Determine the (x, y) coordinate at the center of the cell enclosing the given text.  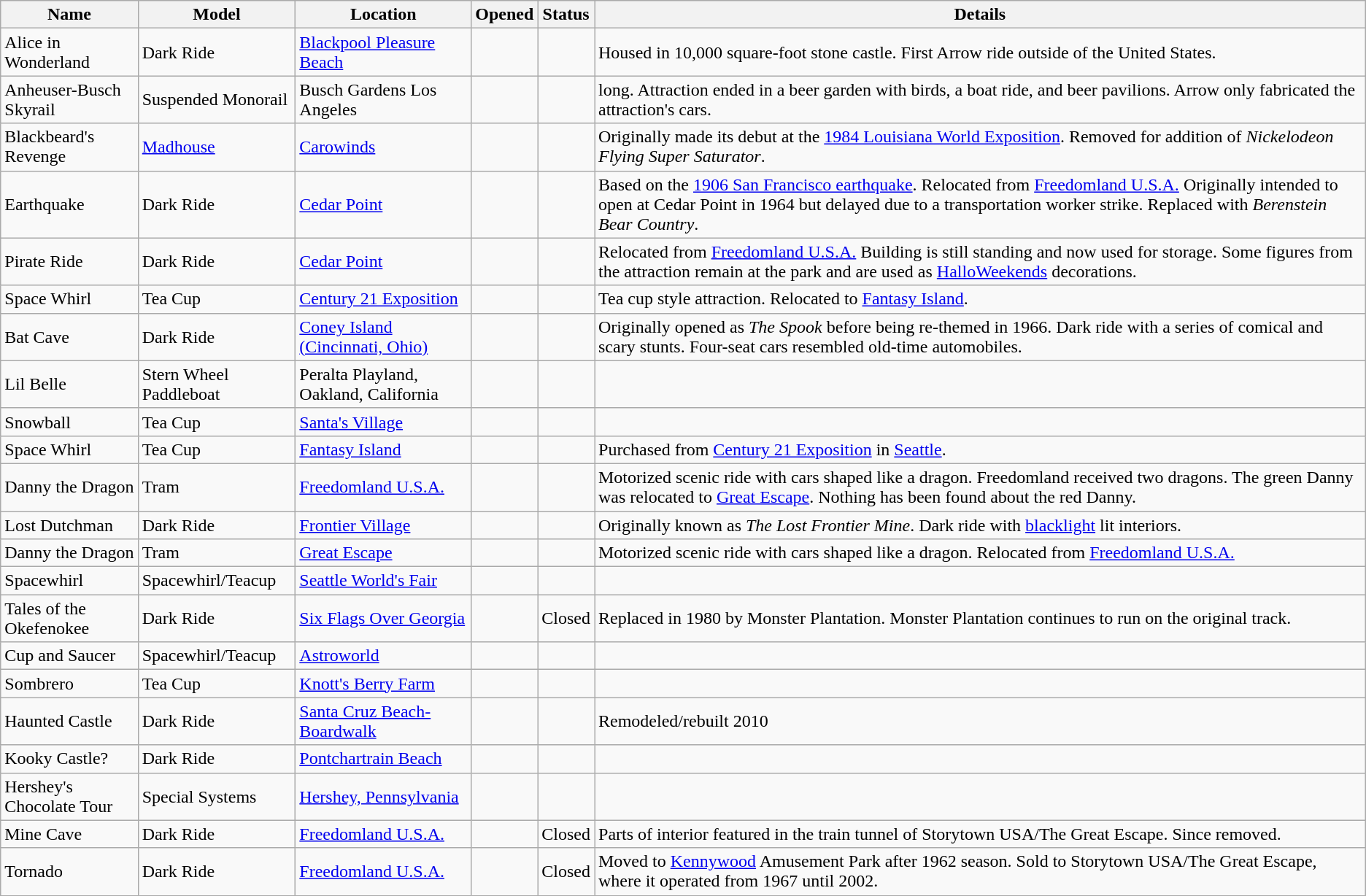
Knott's Berry Farm (384, 684)
Santa's Village (384, 422)
Tornado (69, 871)
Special Systems (217, 797)
Haunted Castle (69, 721)
Pontchartrain Beach (384, 759)
Earthquake (69, 204)
Anheuser-Busch Skyrail (69, 99)
Lil Belle (69, 384)
Busch Gardens Los Angeles (384, 99)
Peralta Playland, Oakland, California (384, 384)
Coney Island (Cincinnati, Ohio) (384, 337)
Hershey's Chocolate Tour (69, 797)
Carowinds (384, 147)
Tales of the Okefenokee (69, 619)
Hershey, Pennsylvania (384, 797)
Stern Wheel Paddleboat (217, 384)
Blackbeard's Revenge (69, 147)
Purchased from Century 21 Exposition in Seattle. (979, 449)
Tea cup style attraction. Relocated to Fantasy Island. (979, 299)
Snowball (69, 422)
Astroworld (384, 656)
Housed in 10,000 square-foot stone castle. First Arrow ride outside of the United States. (979, 53)
Pirate Ride (69, 261)
long. Attraction ended in a beer garden with birds, a boat ride, and beer pavilions. Arrow only fabricated the attraction's cars. (979, 99)
Santa Cruz Beach-Boardwalk (384, 721)
Motorized scenic ride with cars shaped like a dragon. Relocated from Freedomland U.S.A. (979, 553)
Originally known as The Lost Frontier Mine. Dark ride with blacklight lit interiors. (979, 525)
Sombrero (69, 684)
Suspended Monorail (217, 99)
Bat Cave (69, 337)
Six Flags Over Georgia (384, 619)
Spacewhirl (69, 581)
Cup and Saucer (69, 656)
Lost Dutchman (69, 525)
Alice in Wonderland (69, 53)
Blackpool Pleasure Beach (384, 53)
Location (384, 15)
Model (217, 15)
Frontier Village (384, 525)
Great Escape (384, 553)
Fantasy Island (384, 449)
Parts of interior featured in the train tunnel of Storytown USA/The Great Escape. Since removed. (979, 834)
Details (979, 15)
Mine Cave (69, 834)
Moved to Kennywood Amusement Park after 1962 season. Sold to Storytown USA/The Great Escape, where it operated from 1967 until 2002. (979, 871)
Remodeled/rebuilt 2010 (979, 721)
Replaced in 1980 by Monster Plantation. Monster Plantation continues to run on the original track. (979, 619)
Madhouse (217, 147)
Kooky Castle? (69, 759)
Name (69, 15)
Century 21 Exposition (384, 299)
Seattle World's Fair (384, 581)
Opened (505, 15)
Originally made its debut at the 1984 Louisiana World Exposition. Removed for addition of Nickelodeon Flying Super Saturator. (979, 147)
Status (566, 15)
